Scan for the cell matching the given text and deliver its [x, y] coordinate at center. 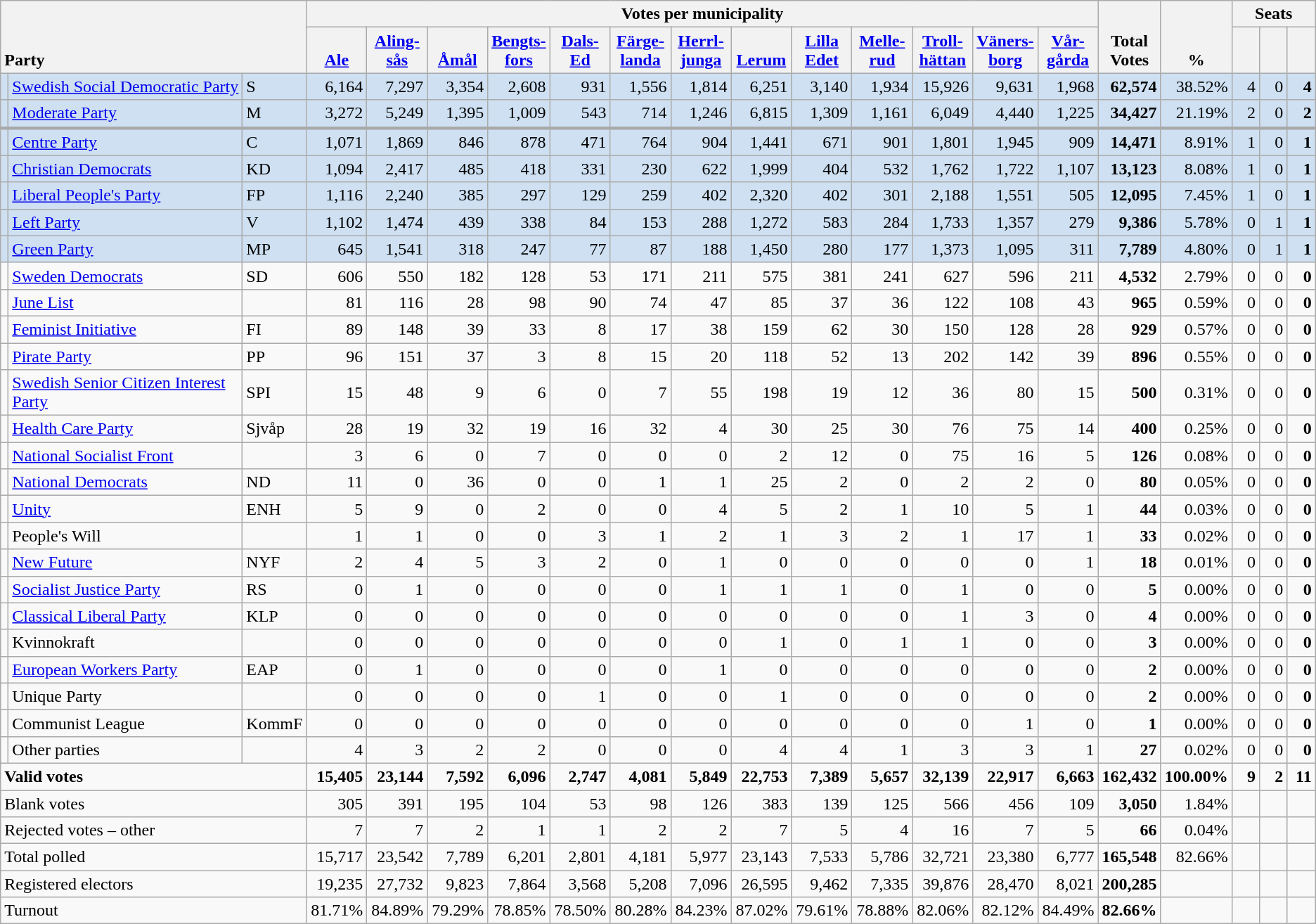
9,462 [822, 884]
177 [882, 249]
297 [519, 195]
22,753 [761, 776]
1,071 [337, 142]
Moderate Party [125, 114]
0.25% [1196, 429]
FI [274, 329]
New Future [125, 563]
Christian Democrats [125, 169]
V [274, 222]
Swedish Senior Citizen Interest Party [125, 392]
28,470 [1005, 884]
0.55% [1196, 357]
78.50% [580, 911]
3,354 [458, 86]
Valid votes [153, 776]
338 [519, 222]
2,320 [761, 195]
150 [943, 329]
June List [125, 302]
104 [519, 804]
280 [822, 249]
5,657 [882, 776]
90 [580, 302]
3,568 [580, 884]
87.02% [761, 911]
Troll- hättan [943, 51]
1,450 [761, 249]
159 [761, 329]
ENH [274, 509]
82.12% [1005, 911]
Dals- Ed [580, 51]
6,201 [519, 857]
15,717 [337, 857]
Feminist Initiative [125, 329]
8.91% [1196, 142]
10 [943, 509]
1,814 [701, 86]
550 [397, 276]
929 [1129, 329]
901 [882, 142]
78.88% [882, 911]
89 [337, 329]
1,161 [882, 114]
7,389 [822, 776]
288 [701, 222]
1,107 [1068, 169]
471 [580, 142]
12,095 [1129, 195]
5.78% [1196, 222]
0.05% [1196, 482]
Classical Liberal Party [125, 616]
195 [458, 804]
Herrl- junga [701, 51]
2,417 [397, 169]
Left Party [125, 222]
1,869 [397, 142]
583 [822, 222]
118 [761, 357]
Sjvåp [274, 429]
0.59% [1196, 302]
1,357 [1005, 222]
Rejected votes – other [153, 830]
230 [640, 169]
1,722 [1005, 169]
96 [337, 357]
PP [274, 357]
1,945 [1005, 142]
8.08% [1196, 169]
34,427 [1129, 114]
162,432 [1129, 776]
1,395 [458, 114]
2,608 [519, 86]
4,081 [640, 776]
79.29% [458, 911]
66 [1129, 830]
Seats [1274, 14]
965 [1129, 302]
MP [274, 249]
80.28% [640, 911]
20 [701, 357]
385 [458, 195]
3,140 [822, 86]
671 [822, 142]
404 [822, 169]
22,917 [1005, 776]
284 [882, 222]
122 [943, 302]
European Workers Party [125, 669]
79.61% [822, 911]
7,096 [701, 884]
645 [337, 249]
55 [701, 392]
23,144 [397, 776]
Vår- gårda [1068, 51]
27 [1129, 750]
National Socialist Front [125, 456]
1,225 [1068, 114]
5,208 [640, 884]
84.23% [701, 911]
43 [1068, 302]
3,050 [1129, 804]
606 [337, 276]
85 [761, 302]
Unity [125, 509]
331 [580, 169]
7,592 [458, 776]
84.89% [397, 911]
311 [1068, 249]
1,094 [337, 169]
532 [882, 169]
Sweden Democrats [125, 276]
19,235 [337, 884]
6,049 [943, 114]
Aling- sås [397, 51]
Party [153, 37]
129 [580, 195]
RS [274, 589]
5,849 [701, 776]
39,876 [943, 884]
Other parties [125, 750]
1,373 [943, 249]
Registered electors [153, 884]
7,533 [822, 857]
7,864 [519, 884]
5,786 [882, 857]
32,139 [943, 776]
1.84% [1196, 804]
6,251 [761, 86]
139 [822, 804]
FP [274, 195]
5,249 [397, 114]
Färge- landa [640, 51]
931 [580, 86]
81 [337, 302]
C [274, 142]
125 [882, 804]
18 [1129, 563]
279 [1068, 222]
259 [640, 195]
6,096 [519, 776]
505 [1068, 195]
26,595 [761, 884]
1,999 [761, 169]
485 [458, 169]
82.06% [943, 911]
108 [1005, 302]
1,102 [337, 222]
0.03% [1196, 509]
Kvinnokraft [125, 643]
1,801 [943, 142]
575 [761, 276]
Total polled [153, 857]
318 [458, 249]
52 [822, 357]
2,240 [397, 195]
1,556 [640, 86]
KD [274, 169]
2.79% [1196, 276]
188 [701, 249]
100.00% [1196, 776]
Pirate Party [125, 357]
Green Party [125, 249]
904 [701, 142]
27,732 [397, 884]
Åmål [458, 51]
SD [274, 276]
44 [1129, 509]
EAP [274, 669]
764 [640, 142]
439 [458, 222]
1,762 [943, 169]
14,471 [1129, 142]
Centre Party [125, 142]
23,143 [761, 857]
4,532 [1129, 276]
1,541 [397, 249]
1,116 [337, 195]
0.08% [1196, 456]
500 [1129, 392]
247 [519, 249]
14 [1068, 429]
National Democrats [125, 482]
0.04% [1196, 830]
7,335 [882, 884]
1,009 [519, 114]
81.71% [337, 911]
109 [1068, 804]
76 [943, 429]
2,747 [580, 776]
23,380 [1005, 857]
153 [640, 222]
15,405 [337, 776]
KommF [274, 723]
78.85% [519, 911]
151 [397, 357]
6,164 [337, 86]
198 [761, 392]
383 [761, 804]
38.52% [1196, 86]
2,801 [580, 857]
5,977 [701, 857]
Votes per municipality [702, 14]
Swedish Social Democratic Party [125, 86]
0.31% [1196, 392]
Socialist Justice Party [125, 589]
1,733 [943, 222]
878 [519, 142]
627 [943, 276]
38 [701, 329]
Turnout [153, 911]
ND [274, 482]
SPI [274, 392]
13,123 [1129, 169]
84.49% [1068, 911]
6,815 [761, 114]
9,631 [1005, 86]
0.57% [1196, 329]
Liberal People's Party [125, 195]
182 [458, 276]
418 [519, 169]
1,968 [1068, 86]
NYF [274, 563]
543 [580, 114]
77 [580, 249]
1,309 [822, 114]
0.01% [1196, 563]
13 [882, 357]
Unique Party [125, 696]
622 [701, 169]
1,934 [882, 86]
1,474 [397, 222]
116 [397, 302]
456 [1005, 804]
9,823 [458, 884]
566 [943, 804]
87 [640, 249]
391 [397, 804]
1,095 [1005, 249]
S [274, 86]
8,021 [1068, 884]
596 [1005, 276]
Lilla Edet [822, 51]
Blank votes [153, 804]
171 [640, 276]
15,926 [943, 86]
1,441 [761, 142]
1,551 [1005, 195]
714 [640, 114]
200,285 [1129, 884]
Communist League [125, 723]
32,721 [943, 857]
4.80% [1196, 249]
1,246 [701, 114]
M [274, 114]
Ale [337, 51]
48 [397, 392]
202 [943, 357]
400 [1129, 429]
6,777 [1068, 857]
47 [701, 302]
3,272 [337, 114]
% [1196, 37]
9,386 [1129, 222]
301 [882, 195]
Health Care Party [125, 429]
KLP [274, 616]
909 [1068, 142]
1,272 [761, 222]
148 [397, 329]
4,181 [640, 857]
Melle- rud [882, 51]
62,574 [1129, 86]
2,188 [943, 195]
846 [458, 142]
241 [882, 276]
People's Will [125, 536]
896 [1129, 357]
305 [337, 804]
Total Votes [1129, 37]
381 [822, 276]
165,548 [1129, 857]
142 [1005, 357]
7.45% [1196, 195]
4,440 [1005, 114]
6,663 [1068, 776]
74 [640, 302]
Lerum [761, 51]
Bengts- fors [519, 51]
62 [822, 329]
7,297 [397, 86]
21.19% [1196, 114]
Väners- borg [1005, 51]
23,542 [397, 857]
84 [580, 222]
